Find where the given text appears and provide that cell's center as (X, Y) coordinate. 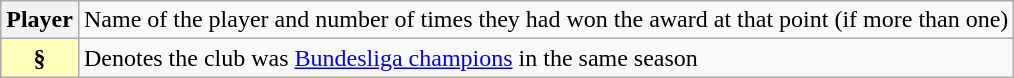
§ (40, 58)
Player (40, 20)
Denotes the club was Bundesliga champions in the same season (546, 58)
Name of the player and number of times they had won the award at that point (if more than one) (546, 20)
